For the text-containing cell, return its midpoint in (X, Y) coordinate format. 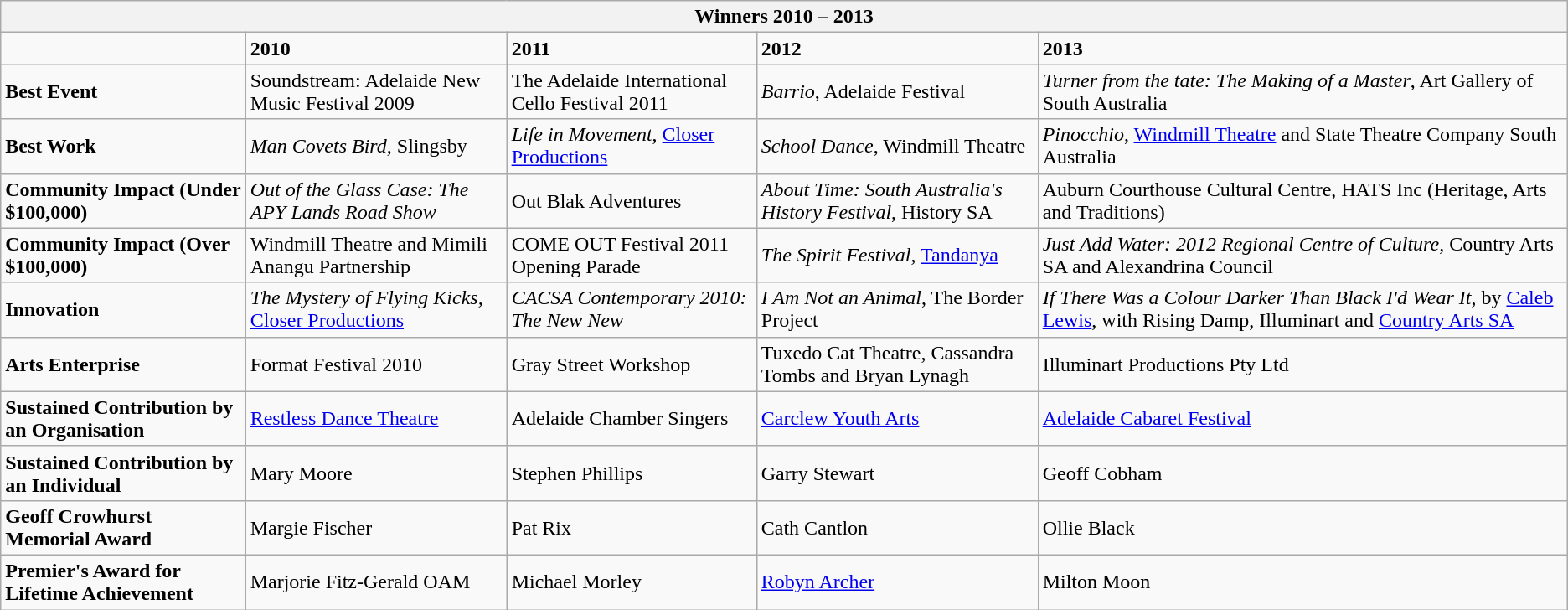
Michael Morley (632, 582)
Stephen Phillips (632, 473)
2010 (376, 49)
2011 (632, 49)
The Adelaide International Cello Festival 2011 (632, 92)
Out Blak Adventures (632, 201)
CACSA Contemporary 2010: The New New (632, 310)
Out of the Glass Case: The APY Lands Road Show (376, 201)
Auburn Courthouse Cultural Centre, HATS Inc (Heritage, Arts and Traditions) (1302, 201)
Carclew Youth Arts (897, 419)
Life in Movement, Closer Productions (632, 146)
Soundstream: Adelaide New Music Festival 2009 (376, 92)
Robyn Archer (897, 582)
Turner from the tate: The Making of a Master, Art Gallery of South Australia (1302, 92)
Sustained Contribution by an Individual (123, 473)
2013 (1302, 49)
Pinocchio, Windmill Theatre and State Theatre Company South Australia (1302, 146)
Man Covets Bird, Slingsby (376, 146)
Milton Moon (1302, 582)
Tuxedo Cat Theatre, Cassandra Tombs and Bryan Lynagh (897, 364)
Premier's Award for Lifetime Achievement (123, 582)
Ollie Black (1302, 528)
Just Add Water: 2012 Regional Centre of Culture, Country Arts SA and Alexandrina Council (1302, 255)
Arts Enterprise (123, 364)
2012 (897, 49)
Community Impact (Under $100,000) (123, 201)
About Time: South Australia's History Festival, History SA (897, 201)
Windmill Theatre and Mimili Anangu Partnership (376, 255)
Geoff Cobham (1302, 473)
Adelaide Cabaret Festival (1302, 419)
Adelaide Chamber Singers (632, 419)
Marjorie Fitz-Gerald OAM (376, 582)
COME OUT Festival 2011 Opening Parade (632, 255)
School Dance, Windmill Theatre (897, 146)
The Spirit Festival, Tandanya (897, 255)
Community Impact (Over $100,000) (123, 255)
Pat Rix (632, 528)
Illuminart Productions Pty Ltd (1302, 364)
Winners 2010 – 2013 (784, 17)
Mary Moore (376, 473)
Geoff Crowhurst Memorial Award (123, 528)
Sustained Contribution by an Organisation (123, 419)
The Mystery of Flying Kicks, Closer Productions (376, 310)
Barrio, Adelaide Festival (897, 92)
Gray Street Workshop (632, 364)
Best Event (123, 92)
I Am Not an Animal, The Border Project (897, 310)
Margie Fischer (376, 528)
Cath Cantlon (897, 528)
If There Was a Colour Darker Than Black I'd Wear It, by Caleb Lewis, with Rising Damp, Illuminart and Country Arts SA (1302, 310)
Best Work (123, 146)
Innovation (123, 310)
Garry Stewart (897, 473)
Format Festival 2010 (376, 364)
Restless Dance Theatre (376, 419)
